Return (x, y) of the center of cell containing provided text 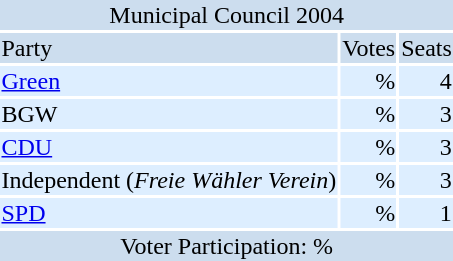
Voter Participation: % (226, 246)
Municipal Council 2004 (226, 15)
Votes (369, 48)
Party (169, 48)
CDU (169, 147)
BGW (169, 114)
Green (169, 81)
Independent (Freie Wähler Verein) (169, 180)
SPD (169, 213)
